Detect which cell encompasses the target text, then output its (x, y) center coordinate. 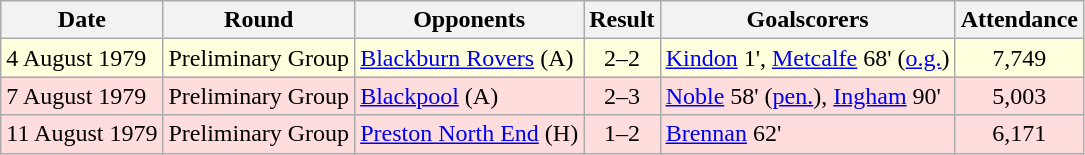
Kindon 1', Metcalfe 68' (o.g.) (808, 58)
4 August 1979 (82, 58)
Brennan 62' (808, 134)
5,003 (1019, 96)
Preston North End (H) (470, 134)
1–2 (622, 134)
Round (259, 20)
Date (82, 20)
2–2 (622, 58)
Attendance (1019, 20)
Blackpool (A) (470, 96)
Blackburn Rovers (A) (470, 58)
Goalscorers (808, 20)
11 August 1979 (82, 134)
Opponents (470, 20)
Noble 58' (pen.), Ingham 90' (808, 96)
7 August 1979 (82, 96)
6,171 (1019, 134)
7,749 (1019, 58)
2–3 (622, 96)
Result (622, 20)
